Determine the (X, Y) coordinate at the center of the cell enclosing the given text.  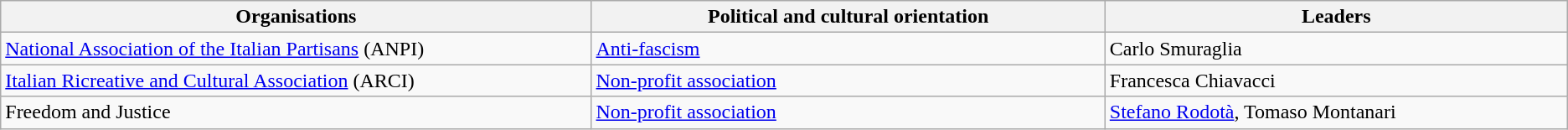
Francesca Chiavacci (1336, 81)
Stefano Rodotà, Tomaso Montanari (1336, 112)
National Association of the Italian Partisans (ANPI) (297, 49)
Carlo Smuraglia (1336, 49)
Organisations (297, 17)
Leaders (1336, 17)
Freedom and Justice (297, 112)
Anti-fascism (848, 49)
Italian Ricreative and Cultural Association (ARCI) (297, 81)
Political and cultural orientation (848, 17)
